Detect which cell encompasses the target text, then output its (x, y) center coordinate. 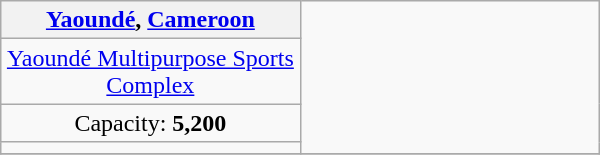
Yaoundé Multipurpose Sports Complex (150, 72)
Capacity: 5,200 (150, 123)
Yaoundé, Cameroon (150, 20)
